Scan for the cell matching the given text and deliver its [X, Y] coordinate at center. 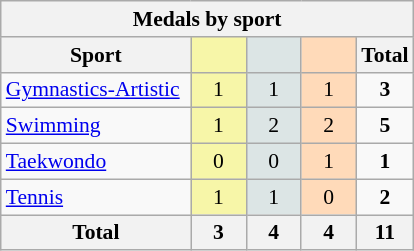
Taekwondo [96, 162]
Gymnastics-Artistic [96, 90]
11 [384, 233]
5 [384, 126]
Medals by sport [208, 19]
Sport [96, 55]
Tennis [96, 197]
Swimming [96, 126]
